Pinpoint the cell where the given text exists, returning its (X, Y) midpoint coordinate. 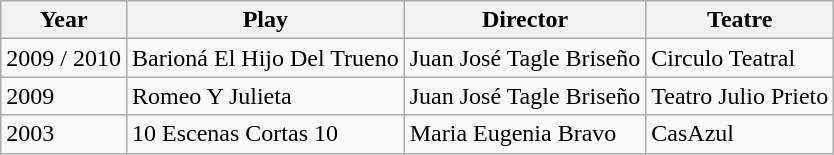
10 Escenas Cortas 10 (265, 134)
Circulo Teatral (740, 58)
Year (64, 20)
2009 (64, 96)
Director (525, 20)
Teatre (740, 20)
Romeo Y Julieta (265, 96)
Maria Eugenia Bravo (525, 134)
Teatro Julio Prieto (740, 96)
Barioná El Hijo Del Trueno (265, 58)
CasAzul (740, 134)
2009 / 2010 (64, 58)
2003 (64, 134)
Play (265, 20)
